Search for the cell housing the specified text and yield its [x, y] center coordinate. 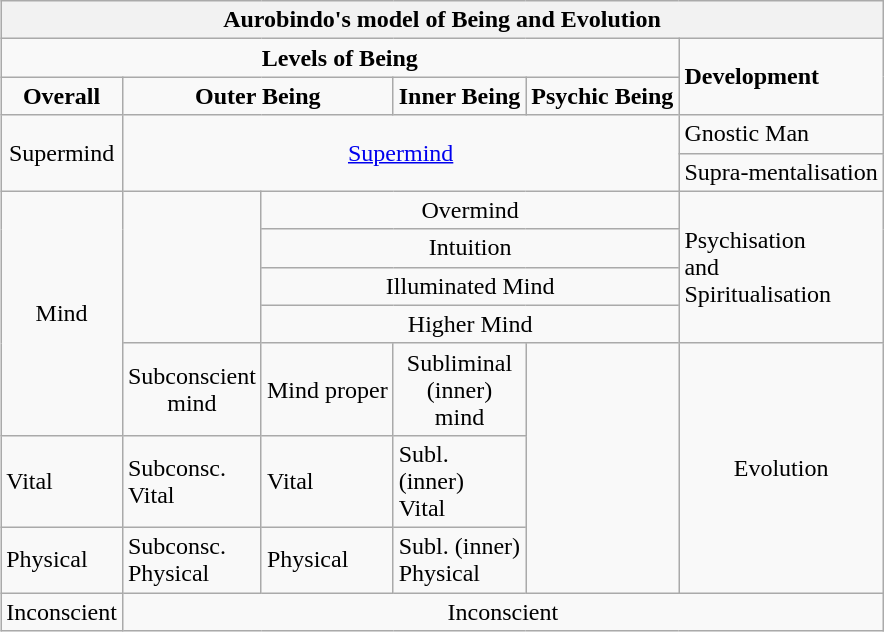
Gnostic Man [781, 134]
Higher Mind [470, 324]
Mind proper [327, 389]
Subl. (inner)Physical [460, 560]
Outer Being [258, 96]
Intuition [470, 248]
Evolution [781, 468]
Inner Being [460, 96]
Development [781, 77]
Subl.(inner)Vital [460, 481]
Overall [62, 96]
Subconsc.Physical [192, 560]
Mind [62, 313]
Levels of Being [340, 58]
Overmind [470, 210]
Psychic Being [602, 96]
Subliminal(inner)mind [460, 389]
Aurobindo's model of Being and Evolution [442, 20]
Subconsc.Vital [192, 481]
Supra-mentalisation [781, 172]
Illuminated Mind [470, 286]
Subconscientmind [192, 389]
PsychisationandSpiritualisation [781, 267]
